Scan for the cell matching the given text and deliver its (x, y) coordinate at center. 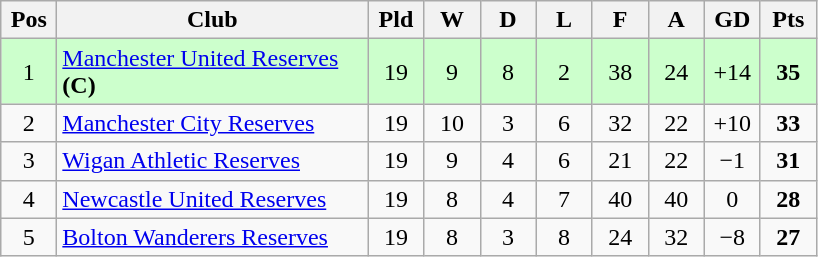
5 (29, 237)
D (508, 20)
38 (620, 72)
28 (788, 199)
Newcastle United Reserves (212, 199)
L (564, 20)
W (452, 20)
+10 (732, 123)
27 (788, 237)
Manchester City Reserves (212, 123)
35 (788, 72)
21 (620, 161)
7 (564, 199)
Pos (29, 20)
1 (29, 72)
GD (732, 20)
Pts (788, 20)
Manchester United Reserves (C) (212, 72)
A (676, 20)
Club (212, 20)
−1 (732, 161)
Pld (396, 20)
10 (452, 123)
31 (788, 161)
−8 (732, 237)
0 (732, 199)
+14 (732, 72)
Bolton Wanderers Reserves (212, 237)
33 (788, 123)
Wigan Athletic Reserves (212, 161)
F (620, 20)
